Search for the cell housing the specified text and yield its (X, Y) center coordinate. 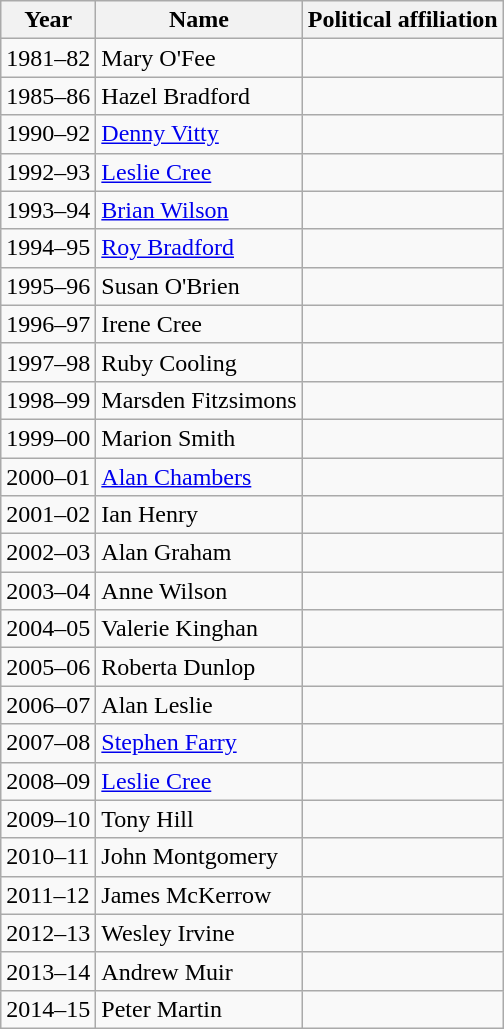
Roy Bradford (199, 248)
Peter Martin (199, 1009)
Alan Leslie (199, 705)
1994–95 (48, 248)
Stephen Farry (199, 743)
1998–99 (48, 400)
1981–82 (48, 58)
John Montgomery (199, 857)
2011–12 (48, 895)
2007–08 (48, 743)
Political affiliation (402, 20)
2010–11 (48, 857)
Marsden Fitzsimons (199, 400)
Ruby Cooling (199, 362)
2003–04 (48, 591)
2001–02 (48, 515)
James McKerrow (199, 895)
Wesley Irvine (199, 933)
2012–13 (48, 933)
2002–03 (48, 553)
Brian Wilson (199, 210)
Marion Smith (199, 438)
Year (48, 20)
Mary O'Fee (199, 58)
2004–05 (48, 629)
Irene Cree (199, 324)
1995–96 (48, 286)
1999–00 (48, 438)
Susan O'Brien (199, 286)
1996–97 (48, 324)
Andrew Muir (199, 971)
1997–98 (48, 362)
Tony Hill (199, 819)
1993–94 (48, 210)
2014–15 (48, 1009)
Alan Chambers (199, 477)
Hazel Bradford (199, 96)
Name (199, 20)
Alan Graham (199, 553)
2000–01 (48, 477)
Roberta Dunlop (199, 667)
Valerie Kinghan (199, 629)
1990–92 (48, 134)
2006–07 (48, 705)
1985–86 (48, 96)
2013–14 (48, 971)
2005–06 (48, 667)
Ian Henry (199, 515)
2008–09 (48, 781)
Anne Wilson (199, 591)
1992–93 (48, 172)
2009–10 (48, 819)
Denny Vitty (199, 134)
